Search for the cell housing the specified text and yield its [X, Y] center coordinate. 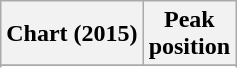
Chart (2015) [72, 34]
Peakposition [189, 34]
